For the text-containing cell, return its midpoint in [X, Y] coordinate format. 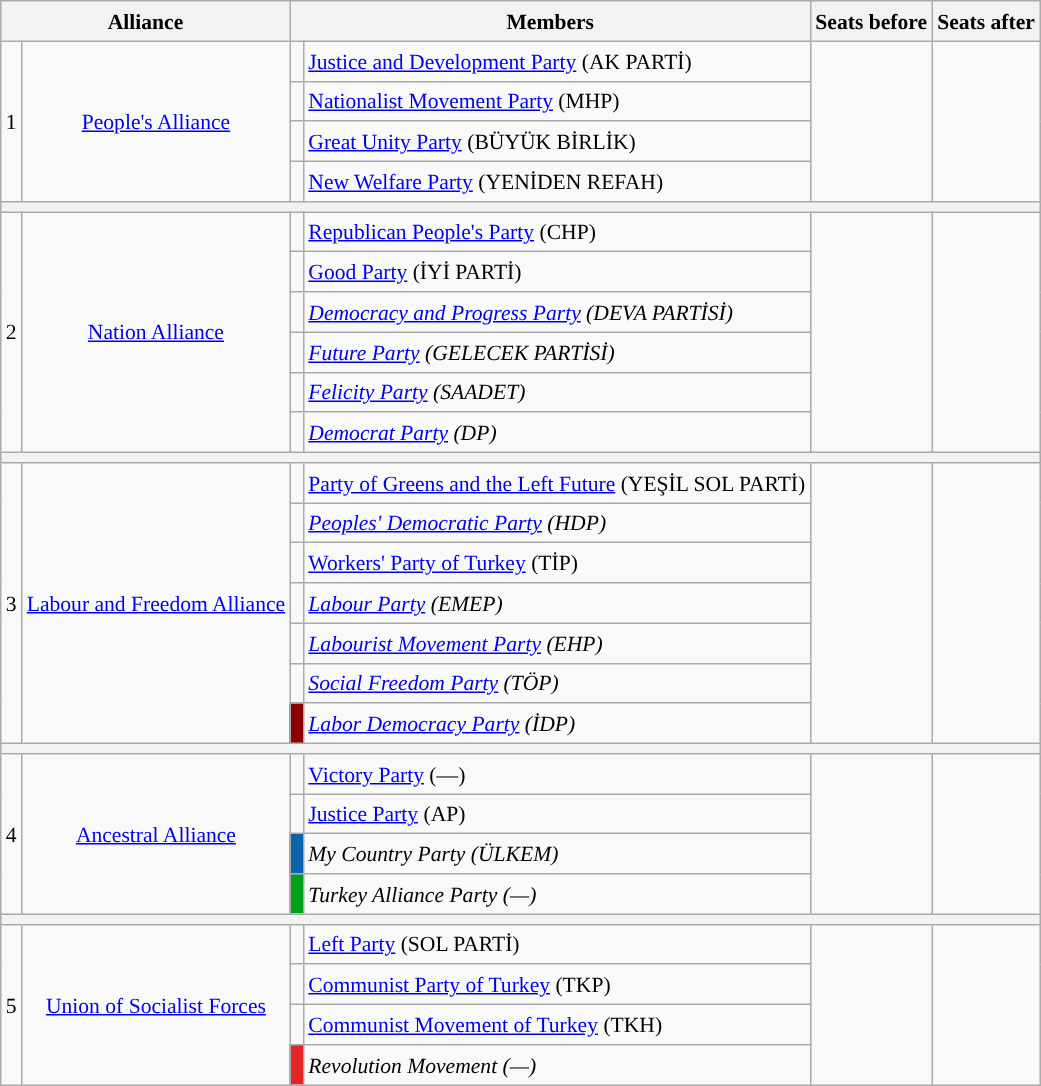
Democracy and Progress Party (DEVA PARTİSİ) [556, 312]
Workers' Party of Turkey (TİP) [556, 563]
Labourist Movement Party (EHP) [556, 643]
Members [550, 21]
Felicity Party (SAADET) [556, 392]
Democrat Party (DP) [556, 433]
Union of Socialist Forces [156, 1004]
Good Party (İYİ PARTİ) [556, 272]
Victory Party (—) [556, 774]
Justice Party (AP) [556, 814]
Future Party (GELECEK PARTİSİ) [556, 352]
Left Party (SOL PARTİ) [556, 944]
Alliance [146, 21]
Republican People's Party (CHP) [556, 232]
Great Unity Party (BÜYÜK BİRLİK) [556, 142]
Labour Party (EMEP) [556, 603]
Peoples' Democratic Party (HDP) [556, 523]
New Welfare Party (YENİDEN REFAH) [556, 182]
People's Alliance [156, 121]
Labor Democracy Party (İDP) [556, 724]
Seats after [986, 21]
Communist Party of Turkey (TKP) [556, 985]
2 [12, 332]
Party of Greens and the Left Future (YEŞİL SOL PARTİ) [556, 483]
My Country Party (ÜLKEM) [556, 854]
Nation Alliance [156, 332]
Revolution Movement (—) [556, 1065]
Communist Movement of Turkey (TKH) [556, 1025]
Nationalist Movement Party (MHP) [556, 101]
3 [12, 604]
Ancestral Alliance [156, 834]
5 [12, 1004]
Labour and Freedom Alliance [156, 604]
Seats before [871, 21]
Social Freedom Party (TÖP) [556, 683]
Turkey Alliance Party (—) [556, 894]
1 [12, 121]
4 [12, 834]
Justice and Development Party (AK PARTİ) [556, 61]
